Capture the cell that displays the provided text and extract its (x, y) central coordinate. 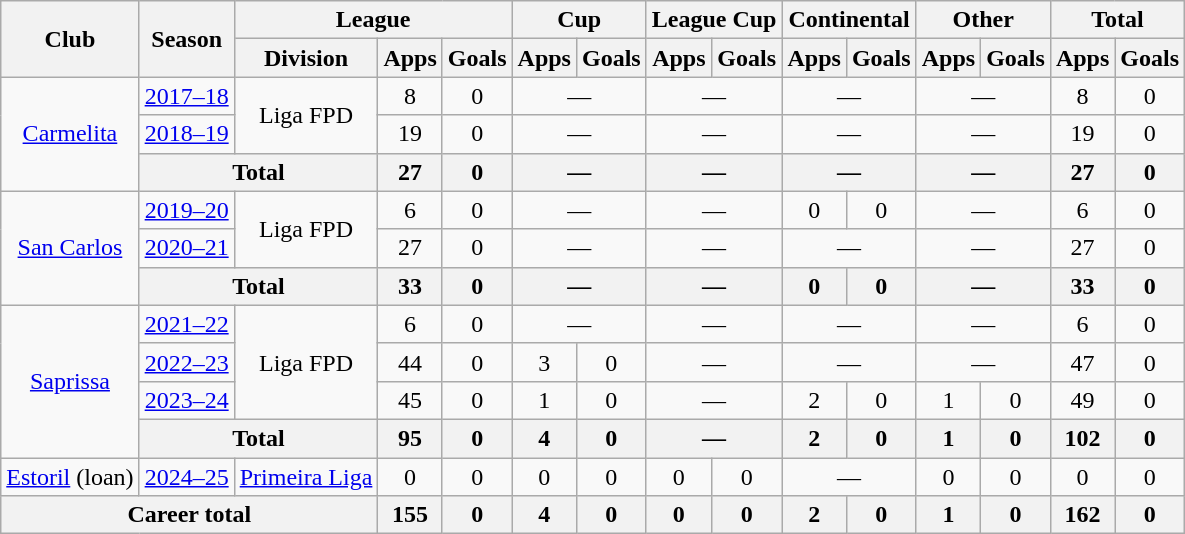
League Cup (714, 20)
49 (1082, 400)
Career total (190, 515)
Division (306, 58)
95 (410, 438)
2024–25 (186, 477)
2017–18 (186, 96)
2018–19 (186, 134)
Carmelita (70, 134)
Estoril (loan) (70, 477)
Club (70, 39)
2020–21 (186, 248)
Cup (579, 20)
Other (983, 20)
2023–24 (186, 400)
3 (544, 362)
2022–23 (186, 362)
Primeira Liga (306, 477)
2019–20 (186, 210)
Continental (849, 20)
League (373, 20)
162 (1082, 515)
2021–22 (186, 324)
Season (186, 39)
Saprissa (70, 381)
45 (410, 400)
102 (1082, 438)
44 (410, 362)
155 (410, 515)
47 (1082, 362)
San Carlos (70, 248)
